Extract the [x, y] coordinate from the center of the cell holding the provided text.  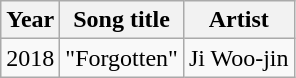
Artist [238, 20]
"Forgotten" [122, 58]
2018 [30, 58]
Ji Woo-jin [238, 58]
Year [30, 20]
Song title [122, 20]
